Find where the given text appears and provide that cell's center as (x, y) coordinate. 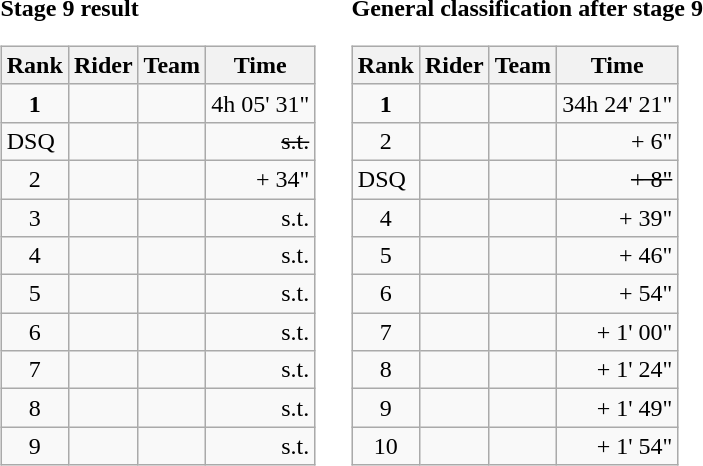
3 (34, 217)
+ 1' 49" (618, 408)
34h 24' 21" (618, 103)
+ 54" (618, 294)
+ 1' 00" (618, 332)
4h 05' 31" (260, 103)
+ 1' 24" (618, 370)
+ 34" (260, 179)
+ 6" (618, 141)
+ 8" (618, 179)
+ 39" (618, 217)
+ 46" (618, 256)
+ 1' 54" (618, 446)
10 (386, 446)
